Determine the (x, y) coordinate at the center of the cell enclosing the given text.  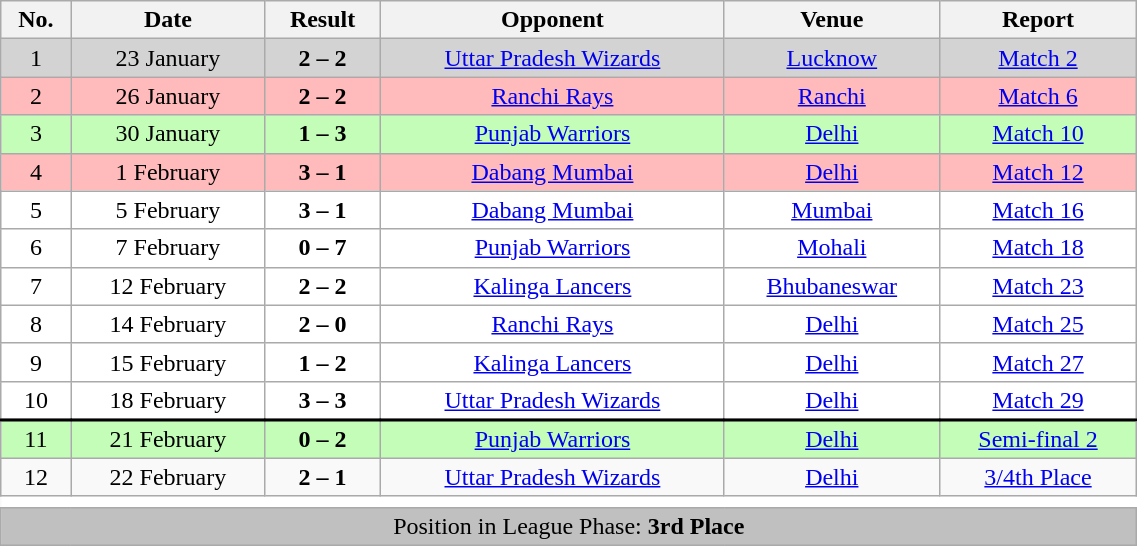
23 January (168, 58)
0 – 7 (323, 248)
18 February (168, 400)
22 February (168, 477)
Match 10 (1038, 134)
9 (36, 362)
Position in League Phase: 3rd Place (569, 526)
1 February (168, 172)
30 January (168, 134)
12 (36, 477)
Bhubaneswar (832, 286)
21 February (168, 438)
8 (36, 324)
2 – 0 (323, 324)
Match 25 (1038, 324)
0 – 2 (323, 438)
Match 16 (1038, 210)
3/4th Place (1038, 477)
Match 2 (1038, 58)
7 (36, 286)
Result (323, 20)
3 (36, 134)
1 – 3 (323, 134)
Semi-final 2 (1038, 438)
15 February (168, 362)
Match 12 (1038, 172)
7 February (168, 248)
14 February (168, 324)
Match 23 (1038, 286)
Venue (832, 20)
Opponent (552, 20)
Match 18 (1038, 248)
4 (36, 172)
1 – 2 (323, 362)
Date (168, 20)
Report (1038, 20)
11 (36, 438)
2 – 1 (323, 477)
1 (36, 58)
Match 29 (1038, 400)
No. (36, 20)
Ranchi (832, 96)
Lucknow (832, 58)
Mumbai (832, 210)
5 February (168, 210)
Match 27 (1038, 362)
10 (36, 400)
Mohali (832, 248)
2 (36, 96)
6 (36, 248)
Match 6 (1038, 96)
3 – 3 (323, 400)
5 (36, 210)
12 February (168, 286)
26 January (168, 96)
